From the cell containing the given text, extract its center point as [X, Y] coordinate. 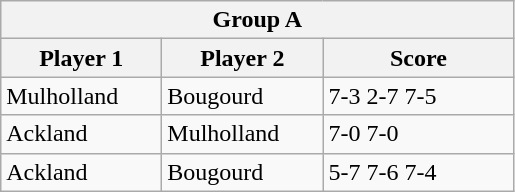
Player 1 [82, 58]
Score [418, 58]
7-3 2-7 7-5 [418, 96]
Group A [258, 20]
Player 2 [242, 58]
5-7 7-6 7-4 [418, 172]
7-0 7-0 [418, 134]
